Determine the [X, Y] coordinate at the center of the cell enclosing the given text.  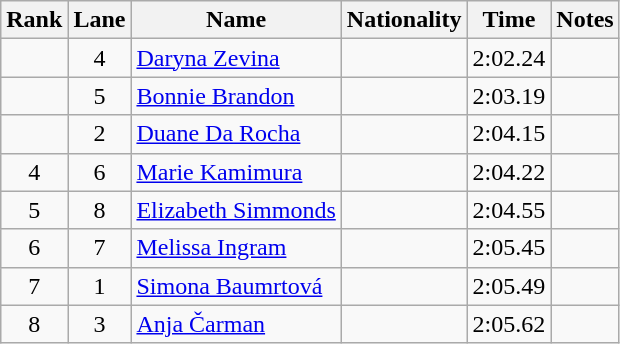
Time [509, 20]
Lane [100, 20]
Anja Čarman [236, 324]
2:04.22 [509, 172]
Duane Da Rocha [236, 134]
Simona Baumrtová [236, 286]
Marie Kamimura [236, 172]
2 [100, 134]
3 [100, 324]
Nationality [404, 20]
Name [236, 20]
Bonnie Brandon [236, 96]
Elizabeth Simmonds [236, 210]
2:05.62 [509, 324]
2:05.45 [509, 248]
Melissa Ingram [236, 248]
2:03.19 [509, 96]
2:02.24 [509, 58]
2:04.55 [509, 210]
Notes [585, 20]
Daryna Zevina [236, 58]
1 [100, 286]
Rank [34, 20]
2:05.49 [509, 286]
2:04.15 [509, 134]
